Output the (X, Y) coordinate of the center of the cell containing the given text.  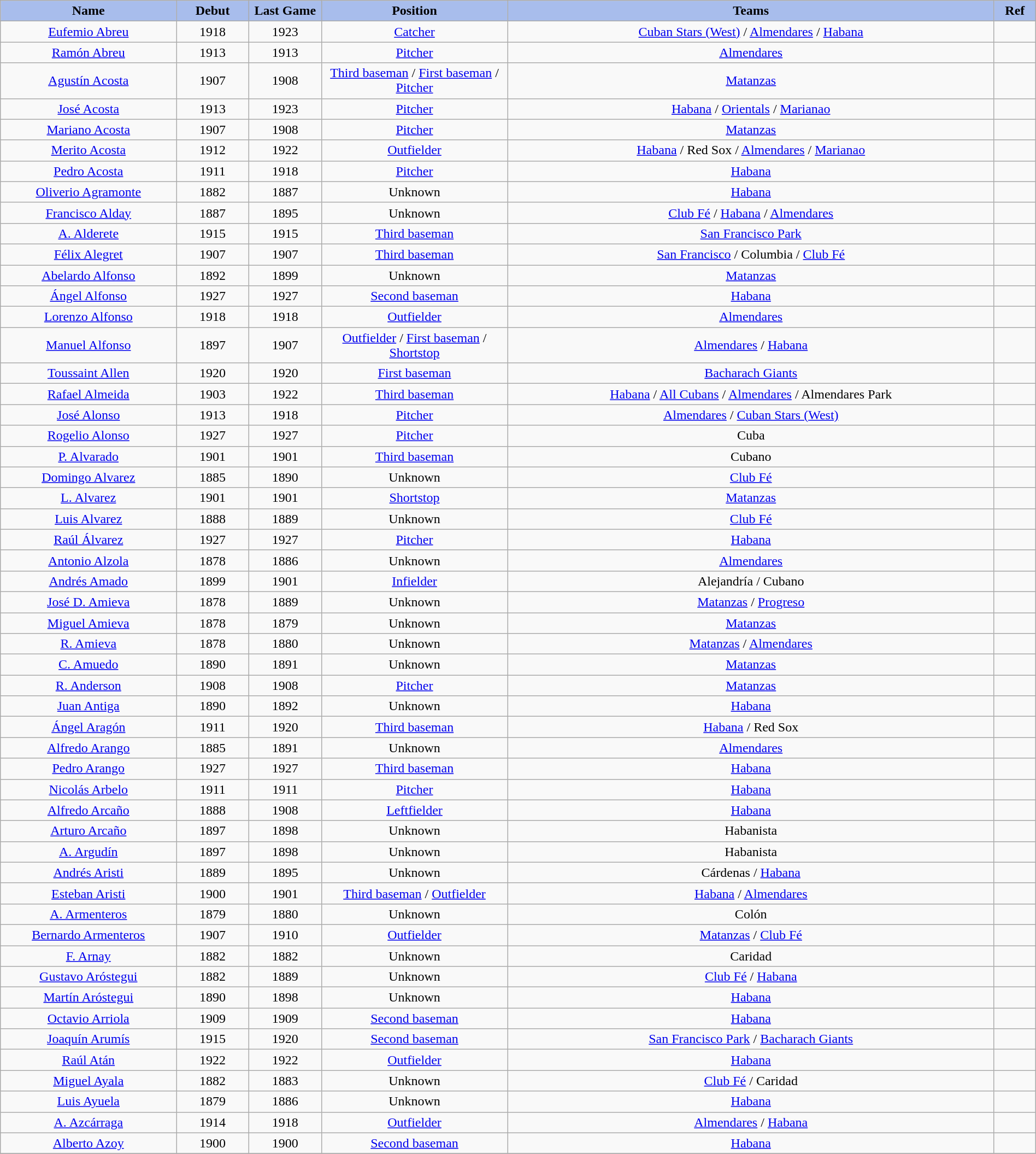
Ángel Alfonso (89, 296)
Antonio Alzola (89, 560)
Juan Antiga (89, 706)
Habana / Orientals / Marianao (751, 109)
Arturo Arcaño (89, 831)
Matanzas / Almendares (751, 644)
Cubano (751, 456)
Octavio Arriola (89, 1018)
Eufemio Abreu (89, 32)
Infielder (414, 581)
Habana / Red Sox (751, 727)
Agustín Acosta (89, 81)
Outfielder / First baseman / Shortstop (414, 345)
José D. Amieva (89, 602)
Joaquín Arumís (89, 1039)
Name (89, 11)
A. Argudín (89, 852)
San Francisco Park / Bacharach Giants (751, 1039)
Raúl Álvarez (89, 540)
Club Fé / Habana / Almendares (751, 213)
Merito Acosta (89, 150)
Ref (1015, 11)
F. Arnay (89, 956)
Esteban Aristi (89, 893)
Position (414, 11)
1910 (285, 935)
Matanzas / Club Fé (751, 935)
Nicolás Arbelo (89, 789)
Francisco Alday (89, 213)
Caridad (751, 956)
Pedro Acosta (89, 171)
Toussaint Allen (89, 373)
A. Alderete (89, 233)
Ramón Abreu (89, 52)
Alejandría / Cubano (751, 581)
Club Fé / Caridad (751, 1081)
R. Anderson (89, 686)
1883 (285, 1081)
Andrés Amado (89, 581)
Habana / Red Sox / Almendares / Marianao (751, 150)
Cuban Stars (West) / Almendares / Habana (751, 32)
Luis Ayuela (89, 1102)
Colón (751, 914)
Alfredo Arango (89, 748)
Bacharach Giants (751, 373)
Habana / All Cubans / Almendares / Almendares Park (751, 394)
R. Amieva (89, 644)
Bernardo Armenteros (89, 935)
Alfredo Arcaño (89, 810)
Habana / Almendares (751, 893)
San Francisco Park (751, 233)
Félix Alegret (89, 254)
José Acosta (89, 109)
Miguel Amieva (89, 623)
First baseman (414, 373)
Shortstop (414, 498)
Gustavo Aróstegui (89, 977)
Miguel Ayala (89, 1081)
Matanzas / Progreso (751, 602)
San Francisco / Columbia / Club Fé (751, 254)
1912 (213, 150)
Mariano Acosta (89, 130)
P. Alvarado (89, 456)
L. Alvarez (89, 498)
Club Fé / Habana (751, 977)
Pedro Arango (89, 769)
Debut (213, 11)
Almendares / Cuban Stars (West) (751, 415)
Domingo Alvarez (89, 477)
Catcher (414, 32)
Cuba (751, 436)
Andrés Aristi (89, 872)
Lorenzo Alfonso (89, 317)
Cárdenas / Habana (751, 872)
Martín Aróstegui (89, 998)
A. Armenteros (89, 914)
A. Azcárraga (89, 1122)
Alberto Azoy (89, 1143)
Rogelio Alonso (89, 436)
Teams (751, 11)
Last Game (285, 11)
José Alonso (89, 415)
Oliverio Agramonte (89, 192)
Luis Alvarez (89, 519)
Ángel Aragón (89, 727)
Abelardo Alfonso (89, 275)
Third baseman / Outfielder (414, 893)
Third baseman / First baseman / Pitcher (414, 81)
Raúl Atán (89, 1060)
Leftfielder (414, 810)
Rafael Almeida (89, 394)
1903 (213, 394)
1914 (213, 1122)
Manuel Alfonso (89, 345)
C. Amuedo (89, 665)
